Pinpoint the cell where the given text exists, returning its (x, y) midpoint coordinate. 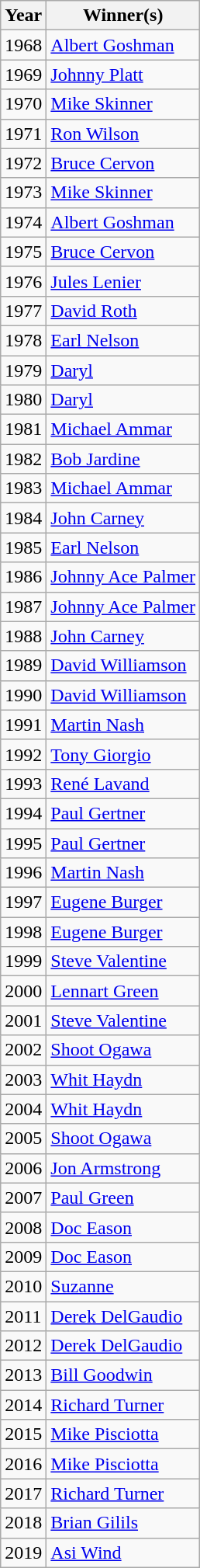
2008 (23, 1227)
2006 (23, 1168)
1988 (23, 636)
2002 (23, 1050)
2005 (23, 1139)
1999 (23, 961)
2009 (23, 1257)
1995 (23, 843)
David Roth (123, 311)
Asi Wind (123, 1552)
2013 (23, 1375)
1969 (23, 75)
1986 (23, 577)
1977 (23, 311)
2010 (23, 1286)
2003 (23, 1080)
1990 (23, 695)
1970 (23, 104)
1992 (23, 754)
2018 (23, 1523)
1975 (23, 252)
Jules Lenier (123, 281)
Winner(s) (123, 16)
Year (23, 16)
Brian Gilils (123, 1523)
Paul Green (123, 1198)
1983 (23, 488)
2015 (23, 1434)
Bob Jardine (123, 459)
René Lavand (123, 784)
1985 (23, 548)
1981 (23, 429)
Lennart Green (123, 991)
1974 (23, 222)
2012 (23, 1346)
2001 (23, 1020)
2014 (23, 1405)
Jon Armstrong (123, 1168)
1973 (23, 193)
2011 (23, 1316)
1997 (23, 902)
2004 (23, 1109)
1976 (23, 281)
1991 (23, 725)
Tony Giorgio (123, 754)
1979 (23, 370)
1998 (23, 932)
1996 (23, 873)
1982 (23, 459)
1994 (23, 813)
1980 (23, 400)
2007 (23, 1198)
Suzanne (123, 1286)
2016 (23, 1464)
1972 (23, 163)
1984 (23, 518)
2017 (23, 1493)
1968 (23, 45)
2019 (23, 1552)
Ron Wilson (123, 134)
2000 (23, 991)
1989 (23, 666)
Johnny Platt (123, 75)
1971 (23, 134)
1993 (23, 784)
1987 (23, 607)
1978 (23, 340)
Bill Goodwin (123, 1375)
